Provide the (x, y) coordinate of the cell's center where the given text is located.  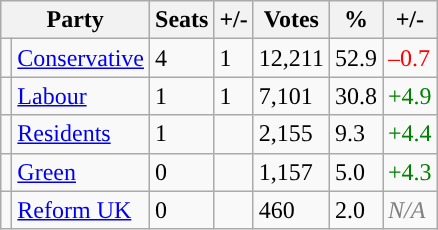
4 (182, 58)
Residents (81, 134)
Reform UK (81, 210)
Conservative (81, 58)
12,211 (291, 58)
Green (81, 172)
+4.3 (410, 172)
5.0 (356, 172)
Labour (81, 96)
Party (76, 20)
1,157 (291, 172)
52.9 (356, 58)
+4.4 (410, 134)
2.0 (356, 210)
2,155 (291, 134)
N/A (410, 210)
% (356, 20)
–0.7 (410, 58)
7,101 (291, 96)
460 (291, 210)
30.8 (356, 96)
Votes (291, 20)
9.3 (356, 134)
+4.9 (410, 96)
Seats (182, 20)
